Return the (X, Y) coordinate for the center point of the cell that contains the specified text.  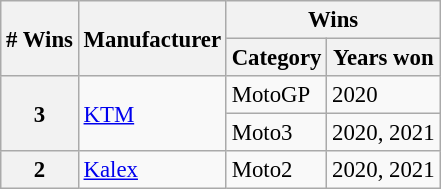
MotoGP (276, 95)
Moto3 (276, 133)
3 (40, 114)
2 (40, 170)
Manufacturer (152, 38)
Category (276, 58)
Moto2 (276, 170)
2020 (384, 95)
# Wins (40, 38)
Years won (384, 58)
KTM (152, 114)
Wins (333, 20)
Kalex (152, 170)
